Determine the (X, Y) coordinate at the center of the cell enclosing the given text.  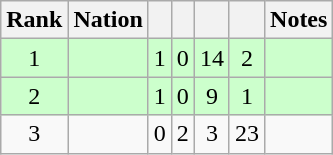
Notes (299, 20)
14 (212, 58)
Rank (34, 20)
Nation (108, 20)
9 (212, 96)
23 (246, 134)
